Search for the cell housing the specified text and yield its (x, y) center coordinate. 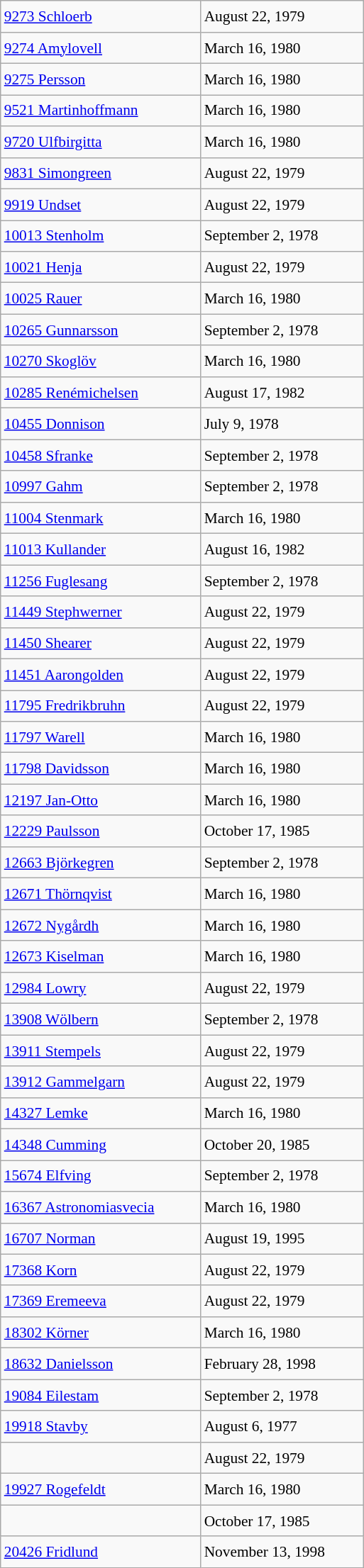
February 28, 1998 (282, 1364)
9720 Ulfbirgitta (101, 142)
10458 Sfranke (101, 455)
14327 Lemke (101, 1113)
August 19, 1995 (282, 1238)
12673 Kiselman (101, 956)
20426 Fridlund (101, 1552)
12663 Björkegren (101, 863)
11451 Aarongolden (101, 674)
9275 Persson (101, 79)
9831 Simongreen (101, 173)
11013 Kullander (101, 549)
August 6, 1977 (282, 1426)
10285 Renémichelsen (101, 393)
11795 Fredrikbruhn (101, 706)
11004 Stenmark (101, 517)
18632 Danielsson (101, 1364)
11449 Stephwerner (101, 612)
17369 Eremeeva (101, 1301)
11256 Fuglesang (101, 581)
16367 Astronomiasvecia (101, 1207)
9274 Amylovell (101, 47)
18302 Körner (101, 1333)
13911 Stempels (101, 1051)
12671 Thörnqvist (101, 894)
August 16, 1982 (282, 549)
13912 Gammelgarn (101, 1082)
15674 Elfving (101, 1176)
November 13, 1998 (282, 1552)
9273 Schloerb (101, 16)
12672 Nygårdh (101, 925)
11450 Shearer (101, 643)
10025 Rauer (101, 298)
12229 Paulsson (101, 831)
14348 Cumming (101, 1144)
19084 Eilestam (101, 1395)
August 17, 1982 (282, 393)
10270 Skoglöv (101, 361)
10265 Gunnarsson (101, 330)
9521 Martinhoffmann (101, 111)
17368 Korn (101, 1270)
11797 Warell (101, 737)
July 9, 1978 (282, 424)
12197 Jan-Otto (101, 800)
19918 Stavby (101, 1426)
12984 Lowry (101, 987)
11798 Davidsson (101, 768)
10013 Stenholm (101, 236)
16707 Norman (101, 1238)
19927 Rogefeldt (101, 1489)
13908 Wölbern (101, 1019)
10021 Henja (101, 267)
October 20, 1985 (282, 1144)
10455 Donnison (101, 424)
9919 Undset (101, 204)
10997 Gahm (101, 486)
